Return the [X, Y] coordinate for the center point of the cell that contains the specified text.  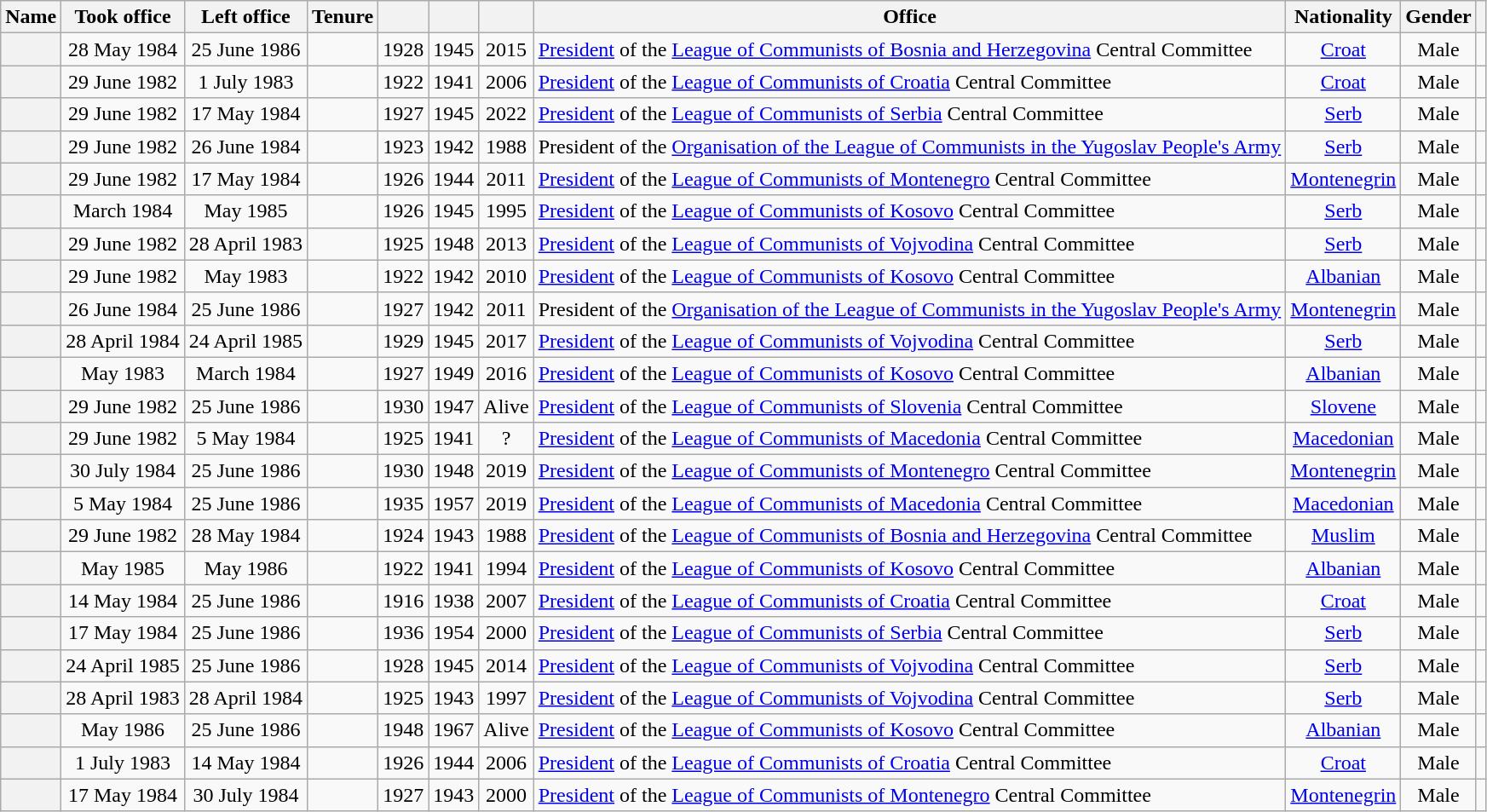
Nationality [1343, 17]
2013 [506, 244]
Left office [245, 17]
2017 [506, 341]
1967 [453, 730]
1916 [404, 601]
1997 [506, 698]
Muslim [1343, 536]
2016 [506, 373]
Tenure [343, 17]
1949 [453, 373]
1957 [453, 504]
1935 [404, 504]
1923 [404, 147]
2022 [506, 114]
2010 [506, 276]
2015 [506, 49]
1936 [404, 633]
1995 [506, 211]
2007 [506, 601]
Slovene [1343, 406]
1924 [404, 536]
Gender [1438, 17]
Took office [123, 17]
President of the League of Communists of Slovenia Central Committee [910, 406]
1994 [506, 568]
1929 [404, 341]
? [506, 439]
1954 [453, 633]
Name [31, 17]
2014 [506, 665]
1947 [453, 406]
1938 [453, 601]
Office [910, 17]
